Detect which cell encompasses the target text, then output its [x, y] center coordinate. 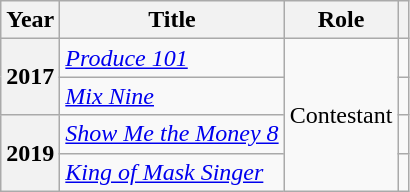
Contestant [341, 115]
Produce 101 [172, 58]
Title [172, 20]
Role [341, 20]
Show Me the Money 8 [172, 134]
2019 [30, 153]
Mix Nine [172, 96]
2017 [30, 77]
King of Mask Singer [172, 172]
Year [30, 20]
